Search for the cell housing the specified text and yield its (X, Y) center coordinate. 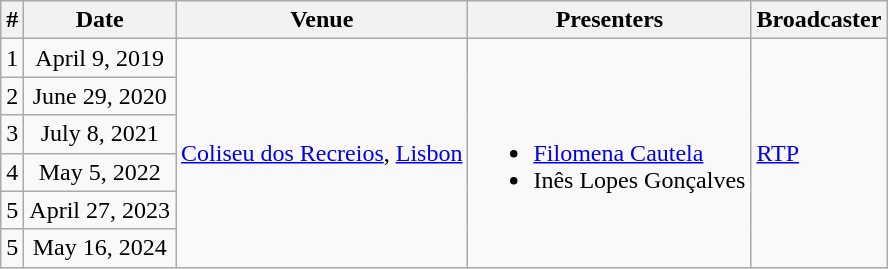
May 5, 2022 (100, 172)
Filomena CautelaInês Lopes Gonçalves (610, 153)
RTP (819, 153)
2 (12, 96)
Venue (322, 20)
April 9, 2019 (100, 58)
July 8, 2021 (100, 134)
May 16, 2024 (100, 248)
1 (12, 58)
4 (12, 172)
Coliseu dos Recreios, Lisbon (322, 153)
Date (100, 20)
# (12, 20)
April 27, 2023 (100, 210)
3 (12, 134)
Presenters (610, 20)
June 29, 2020 (100, 96)
Broadcaster (819, 20)
